Determine the [X, Y] coordinate at the center of the cell enclosing the given text.  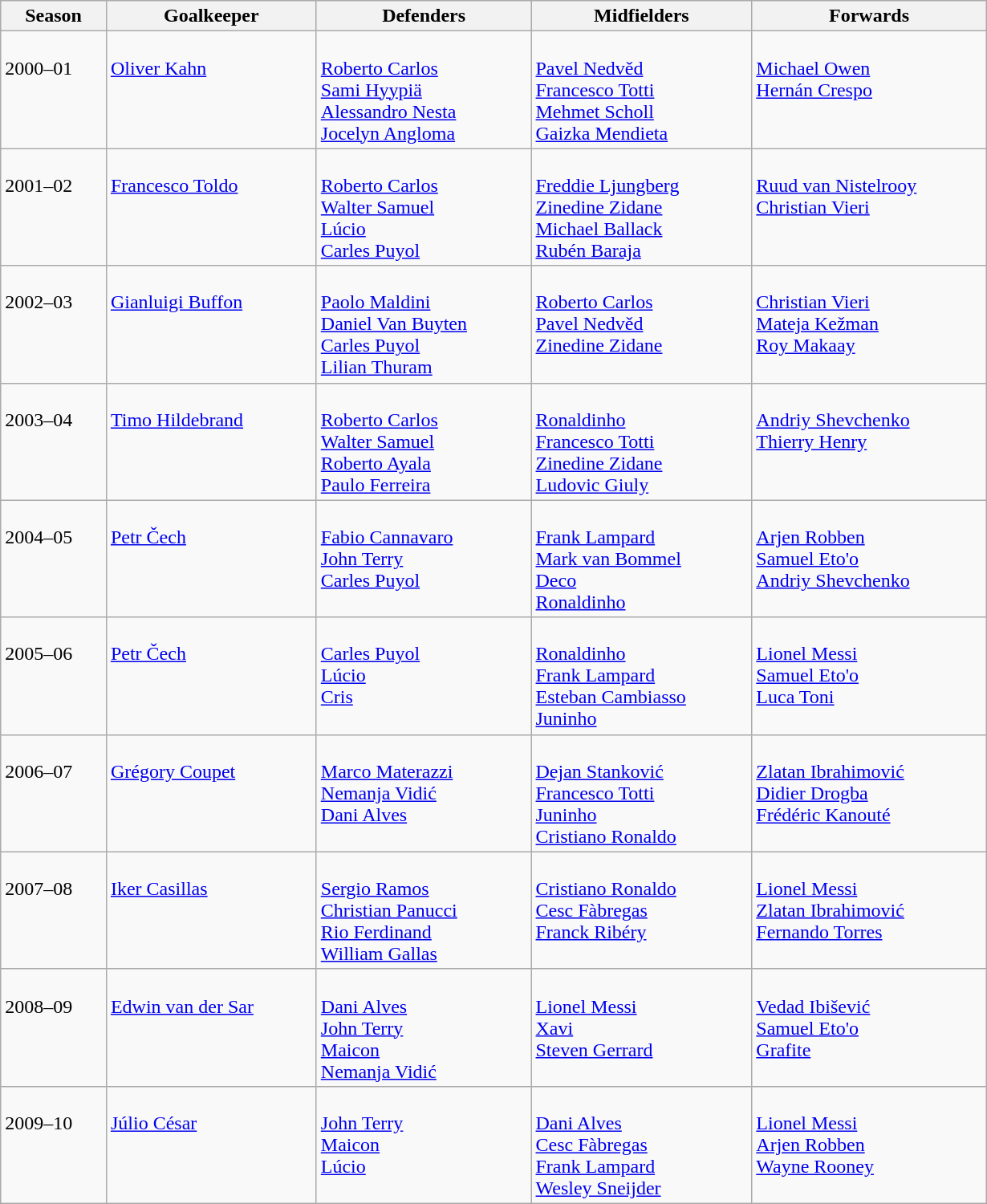
2003–04 [54, 441]
Goalkeeper [211, 16]
John Terry Maicon Lúcio [424, 1145]
Dani Alves John Terry Maicon Nemanja Vidić [424, 1027]
Carles Puyol Lúcio Cris [424, 676]
Edwin van der Sar [211, 1027]
Júlio César [211, 1145]
Timo Hildebrand [211, 441]
Paolo Maldini Daniel Van Buyten Carles Puyol Lilian Thuram [424, 324]
2009–10 [54, 1145]
Michael Owen Hernán Crespo [869, 90]
Ruud van Nistelrooy Christian Vieri [869, 207]
Fabio Cannavaro John Terry Carles Puyol [424, 559]
Lionel Messi Arjen Robben Wayne Rooney [869, 1145]
Freddie Ljungberg Zinedine Zidane Michael Ballack Rubén Baraja [642, 207]
2002–03 [54, 324]
Vedad Ibišević Samuel Eto'o Grafite [869, 1027]
Iker Casillas [211, 910]
Francesco Toldo [211, 207]
2004–05 [54, 559]
Oliver Kahn [211, 90]
Dejan Stanković Francesco Totti Juninho Cristiano Ronaldo [642, 793]
Roberto Carlos Sami Hyypiä Alessandro Nesta Jocelyn Angloma [424, 90]
2008–09 [54, 1027]
Ronaldinho Francesco Totti Zinedine Zidane Ludovic Giuly [642, 441]
Sergio Ramos Christian Panucci Rio Ferdinand William Gallas [424, 910]
Cristiano Ronaldo Cesc Fàbregas Franck Ribéry [642, 910]
Christian Vieri Mateja Kežman Roy Makaay [869, 324]
Season [54, 16]
Roberto Carlos Walter Samuel Roberto Ayala Paulo Ferreira [424, 441]
Zlatan Ibrahimović Didier Drogba Frédéric Kanouté [869, 793]
2000–01 [54, 90]
Frank Lampard Mark van Bommel Deco Ronaldinho [642, 559]
2001–02 [54, 207]
Ronaldinho Frank Lampard Esteban Cambiasso Juninho [642, 676]
Lionel Messi Xavi Steven Gerrard [642, 1027]
2005–06 [54, 676]
Gianluigi Buffon [211, 324]
Arjen Robben Samuel Eto'o Andriy Shevchenko [869, 559]
Roberto Carlos Walter Samuel Lúcio Carles Puyol [424, 207]
Marco Materazzi Nemanja Vidić Dani Alves [424, 793]
Lionel Messi Zlatan Ibrahimović Fernando Torres [869, 910]
Andriy Shevchenko Thierry Henry [869, 441]
Midfielders [642, 16]
Defenders [424, 16]
2006–07 [54, 793]
Forwards [869, 16]
Grégory Coupet [211, 793]
2007–08 [54, 910]
Lionel Messi Samuel Eto'o Luca Toni [869, 676]
Dani Alves Cesc Fàbregas Frank Lampard Wesley Sneijder [642, 1145]
Pavel Nedvěd Francesco Totti Mehmet Scholl Gaizka Mendieta [642, 90]
Roberto Carlos Pavel Nedvěd Zinedine Zidane [642, 324]
